For the text-containing cell, return its midpoint in [x, y] coordinate format. 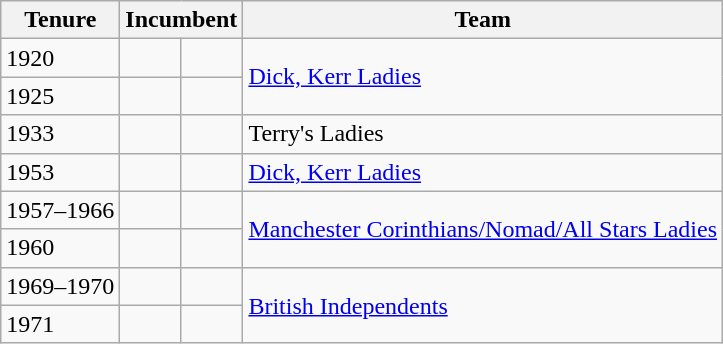
1971 [60, 324]
Tenure [60, 20]
Manchester Corinthians/Nomad/All Stars Ladies [483, 229]
1920 [60, 58]
1953 [60, 172]
1969–1970 [60, 286]
British Independents [483, 305]
1933 [60, 134]
Team [483, 20]
1925 [60, 96]
1957–1966 [60, 210]
1960 [60, 248]
Terry's Ladies [483, 134]
Incumbent [182, 20]
